Identify which cell holds the provided text, then report its [x, y] central coordinate. 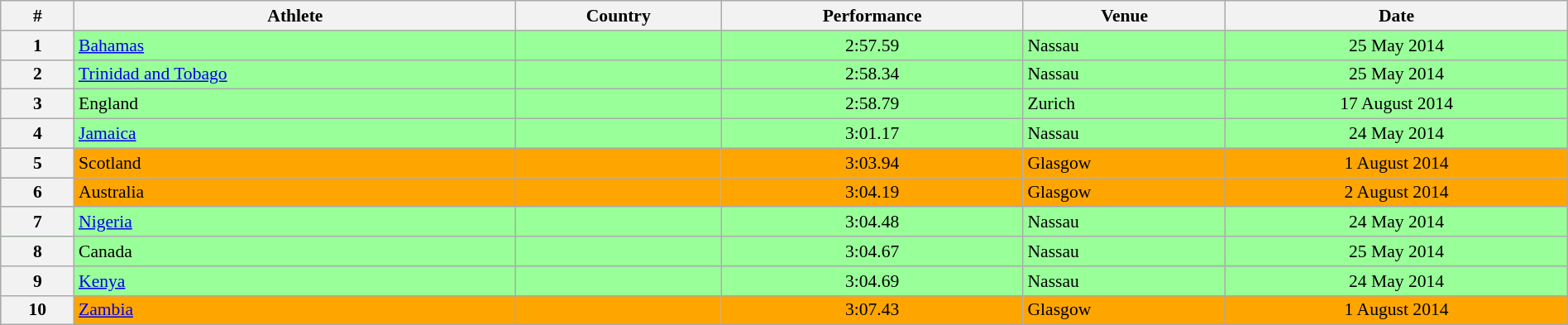
3 [38, 104]
3:04.48 [872, 222]
3:01.17 [872, 134]
Nigeria [295, 222]
2:58.79 [872, 104]
6 [38, 193]
9 [38, 281]
Country [619, 16]
Trinidad and Tobago [295, 74]
3:07.43 [872, 310]
2 August 2014 [1396, 193]
17 August 2014 [1396, 104]
Scotland [295, 163]
Bahamas [295, 45]
7 [38, 222]
Performance [872, 16]
3:04.67 [872, 251]
4 [38, 134]
10 [38, 310]
Venue [1124, 16]
3:03.94 [872, 163]
Kenya [295, 281]
Zambia [295, 310]
Date [1396, 16]
2:58.34 [872, 74]
Athlete [295, 16]
8 [38, 251]
3:04.69 [872, 281]
# [38, 16]
2 [38, 74]
1 [38, 45]
England [295, 104]
2:57.59 [872, 45]
Canada [295, 251]
Jamaica [295, 134]
5 [38, 163]
Australia [295, 193]
Zurich [1124, 104]
3:04.19 [872, 193]
